Find where the given text appears and provide that cell's center as [X, Y] coordinate. 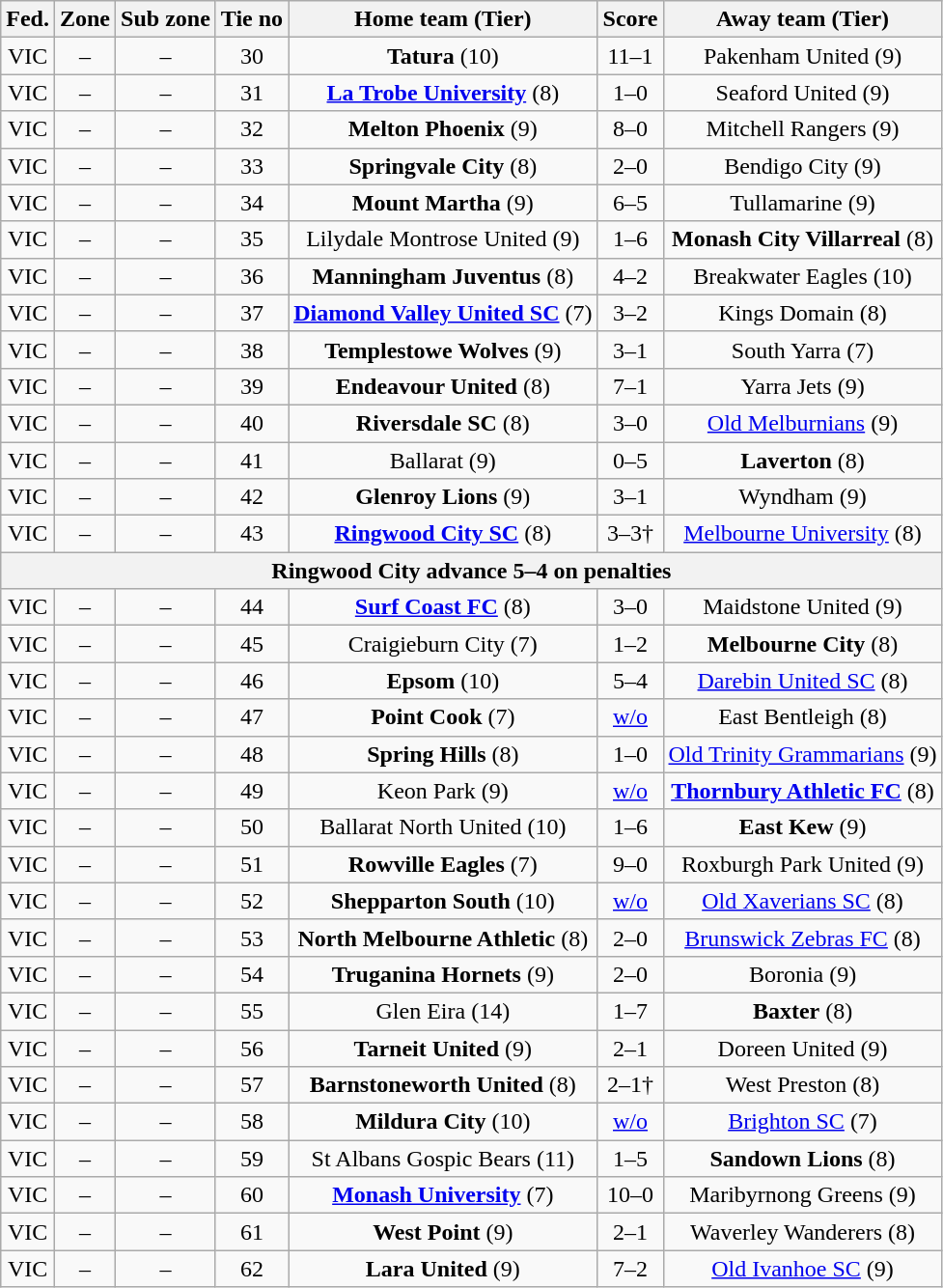
50 [251, 827]
58 [251, 1122]
St Albans Gospic Bears (11) [443, 1159]
North Melbourne Athletic (8) [443, 938]
2–1† [630, 1085]
Wyndham (9) [803, 497]
Diamond Valley United SC (7) [443, 313]
Tullamarine (9) [803, 203]
Epsom (10) [443, 681]
11–1 [630, 56]
44 [251, 607]
Home team (Tier) [443, 19]
Old Ivanhoe SC (9) [803, 1269]
Boronia (9) [803, 974]
Seaford United (9) [803, 93]
3–3† [630, 534]
Yarra Jets (9) [803, 386]
31 [251, 93]
45 [251, 644]
Bendigo City (9) [803, 166]
Sandown Lions (8) [803, 1159]
West Preston (8) [803, 1085]
7–1 [630, 386]
South Yarra (7) [803, 350]
53 [251, 938]
3–2 [630, 313]
6–5 [630, 203]
Glenroy Lions (9) [443, 497]
47 [251, 717]
39 [251, 386]
56 [251, 1048]
35 [251, 239]
52 [251, 901]
Springvale City (8) [443, 166]
Kings Domain (8) [803, 313]
Old Melburnians (9) [803, 423]
East Kew (9) [803, 827]
Mitchell Rangers (9) [803, 129]
La Trobe University (8) [443, 93]
61 [251, 1232]
10–0 [630, 1195]
Doreen United (9) [803, 1048]
40 [251, 423]
Mildura City (10) [443, 1122]
Glen Eira (14) [443, 1011]
Melbourne City (8) [803, 644]
1–5 [630, 1159]
32 [251, 129]
Pakenham United (9) [803, 56]
30 [251, 56]
Melton Phoenix (9) [443, 129]
Riversdale SC (8) [443, 423]
7–2 [630, 1269]
36 [251, 276]
Roxburgh Park United (9) [803, 864]
Point Cook (7) [443, 717]
Ballarat (9) [443, 461]
Breakwater Eagles (10) [803, 276]
1–2 [630, 644]
9–0 [630, 864]
5–4 [630, 681]
33 [251, 166]
Laverton (8) [803, 461]
4–2 [630, 276]
Darebin United SC (8) [803, 681]
Fed. [28, 19]
Tarneit United (9) [443, 1048]
Monash University (7) [443, 1195]
Zone [85, 19]
Maidstone United (9) [803, 607]
Thornbury Athletic FC (8) [803, 791]
Brighton SC (7) [803, 1122]
Lilydale Montrose United (9) [443, 239]
Ringwood City advance 5–4 on penalties [471, 571]
59 [251, 1159]
Spring Hills (8) [443, 754]
Rowville Eagles (7) [443, 864]
54 [251, 974]
Waverley Wanderers (8) [803, 1232]
34 [251, 203]
57 [251, 1085]
Old Trinity Grammarians (9) [803, 754]
Brunswick Zebras FC (8) [803, 938]
Score [630, 19]
Shepparton South (10) [443, 901]
Templestowe Wolves (9) [443, 350]
Manningham Juventus (8) [443, 276]
Monash City Villarreal (8) [803, 239]
49 [251, 791]
Craigieburn City (7) [443, 644]
Melbourne University (8) [803, 534]
Tatura (10) [443, 56]
41 [251, 461]
Sub zone [166, 19]
62 [251, 1269]
West Point (9) [443, 1232]
46 [251, 681]
37 [251, 313]
Ballarat North United (10) [443, 827]
55 [251, 1011]
Tie no [251, 19]
Surf Coast FC (8) [443, 607]
Baxter (8) [803, 1011]
Barnstoneworth United (8) [443, 1085]
60 [251, 1195]
48 [251, 754]
8–0 [630, 129]
Away team (Tier) [803, 19]
Lara United (9) [443, 1269]
43 [251, 534]
Ringwood City SC (8) [443, 534]
East Bentleigh (8) [803, 717]
Keon Park (9) [443, 791]
51 [251, 864]
Truganina Hornets (9) [443, 974]
1–7 [630, 1011]
Endeavour United (8) [443, 386]
Maribyrnong Greens (9) [803, 1195]
42 [251, 497]
Mount Martha (9) [443, 203]
38 [251, 350]
0–5 [630, 461]
Old Xaverians SC (8) [803, 901]
